Pinpoint the cell where the given text exists, returning its (x, y) midpoint coordinate. 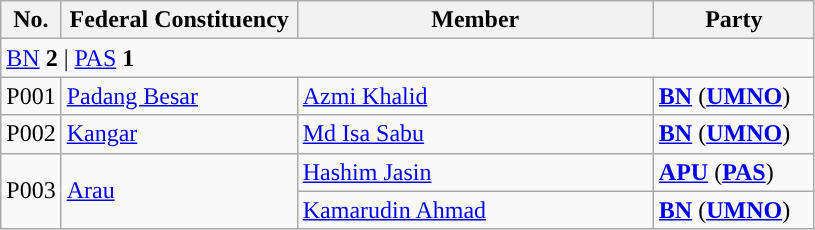
P003 (31, 191)
No. (31, 20)
Azmi Khalid (475, 96)
APU (PAS) (734, 172)
Kamarudin Ahmad (475, 210)
Member (475, 20)
Md Isa Sabu (475, 134)
BN 2 | PAS 1 (408, 58)
Hashim Jasin (475, 172)
Federal Constituency (179, 20)
Padang Besar (179, 96)
Arau (179, 191)
Kangar (179, 134)
Party (734, 20)
P001 (31, 96)
P002 (31, 134)
